Determine the [X, Y] coordinate at the center of the cell enclosing the given text.  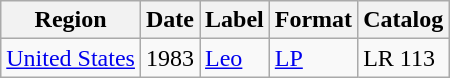
United States [71, 58]
Catalog [404, 20]
Region [71, 20]
1983 [170, 58]
Label [235, 20]
Leo [235, 58]
LP [313, 58]
Format [313, 20]
Date [170, 20]
LR 113 [404, 58]
